Extract the (X, Y) coordinate from the center of the cell holding the provided text.  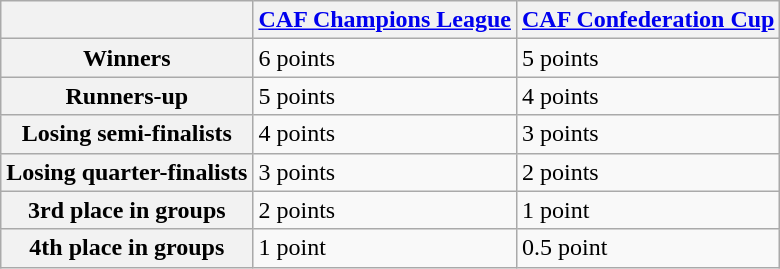
4th place in groups (127, 248)
6 points (385, 58)
Losing quarter-finalists (127, 172)
Runners-up (127, 96)
0.5 point (648, 248)
CAF Confederation Cup (648, 20)
CAF Champions League (385, 20)
Losing semi-finalists (127, 134)
Winners (127, 58)
3rd place in groups (127, 210)
